Output the (X, Y) coordinate of the center of the cell containing the given text.  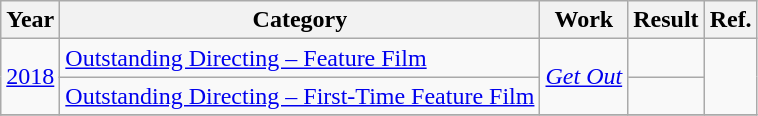
Work (584, 20)
Ref. (730, 20)
Get Out (584, 77)
Category (300, 20)
Outstanding Directing – First-Time Feature Film (300, 96)
Year (30, 20)
Outstanding Directing – Feature Film (300, 58)
2018 (30, 77)
Result (666, 20)
